For the text-containing cell, return its midpoint in (x, y) coordinate format. 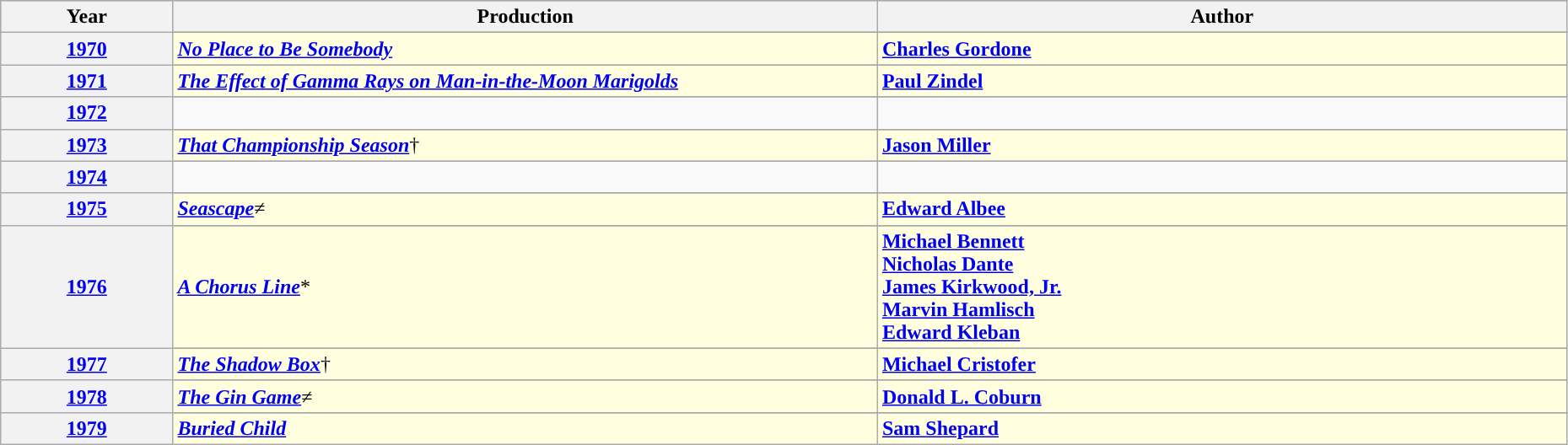
That Championship Season† (525, 145)
Sam Shepard (1221, 428)
The Shadow Box† (525, 364)
Paul Zindel (1221, 81)
Donald L. Coburn (1221, 396)
Production (525, 17)
The Effect of Gamma Rays on Man-in-the-Moon Marigolds (525, 81)
No Place to Be Somebody (525, 49)
1970 (87, 49)
Charles Gordone (1221, 49)
1978 (87, 396)
1976 (87, 287)
Jason Miller (1221, 145)
1972 (87, 113)
1979 (87, 428)
1977 (87, 364)
Michael Bennett Nicholas Dante James Kirkwood, Jr. Marvin Hamlisch Edward Kleban (1221, 287)
Michael Cristofer (1221, 364)
Buried Child (525, 428)
1975 (87, 209)
Seascape≠ (525, 209)
1973 (87, 145)
1974 (87, 177)
The Gin Game≠ (525, 396)
1971 (87, 81)
A Chorus Line* (525, 287)
Edward Albee (1221, 209)
Author (1221, 17)
Year (87, 17)
